Detect which cell encompasses the target text, then output its (x, y) center coordinate. 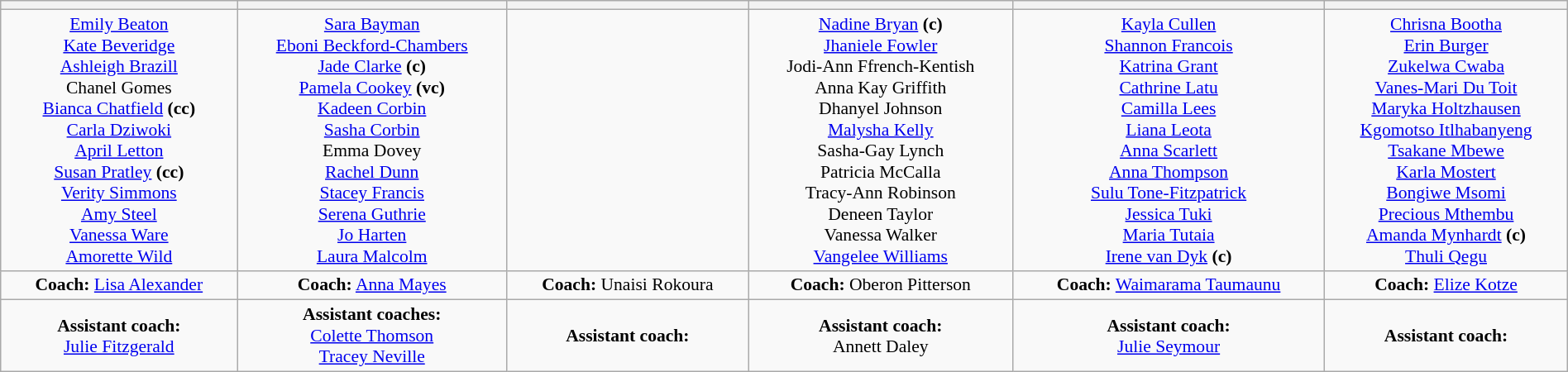
Assistant coach:Julie Fitzgerald (119, 336)
Assistant coach:Annett Daley (880, 336)
Assistant coach:Julie Seymour (1168, 336)
Coach: Elize Kotze (1446, 285)
Coach: Waimarama Taumaunu (1168, 285)
Coach: Oberon Pitterson (880, 285)
Coach: Anna Mayes (372, 285)
Assistant coaches:Colette ThomsonTracey Neville (372, 336)
Coach: Unaisi Rokoura (629, 285)
Coach: Lisa Alexander (119, 285)
